Detect which cell encompasses the target text, then output its [x, y] center coordinate. 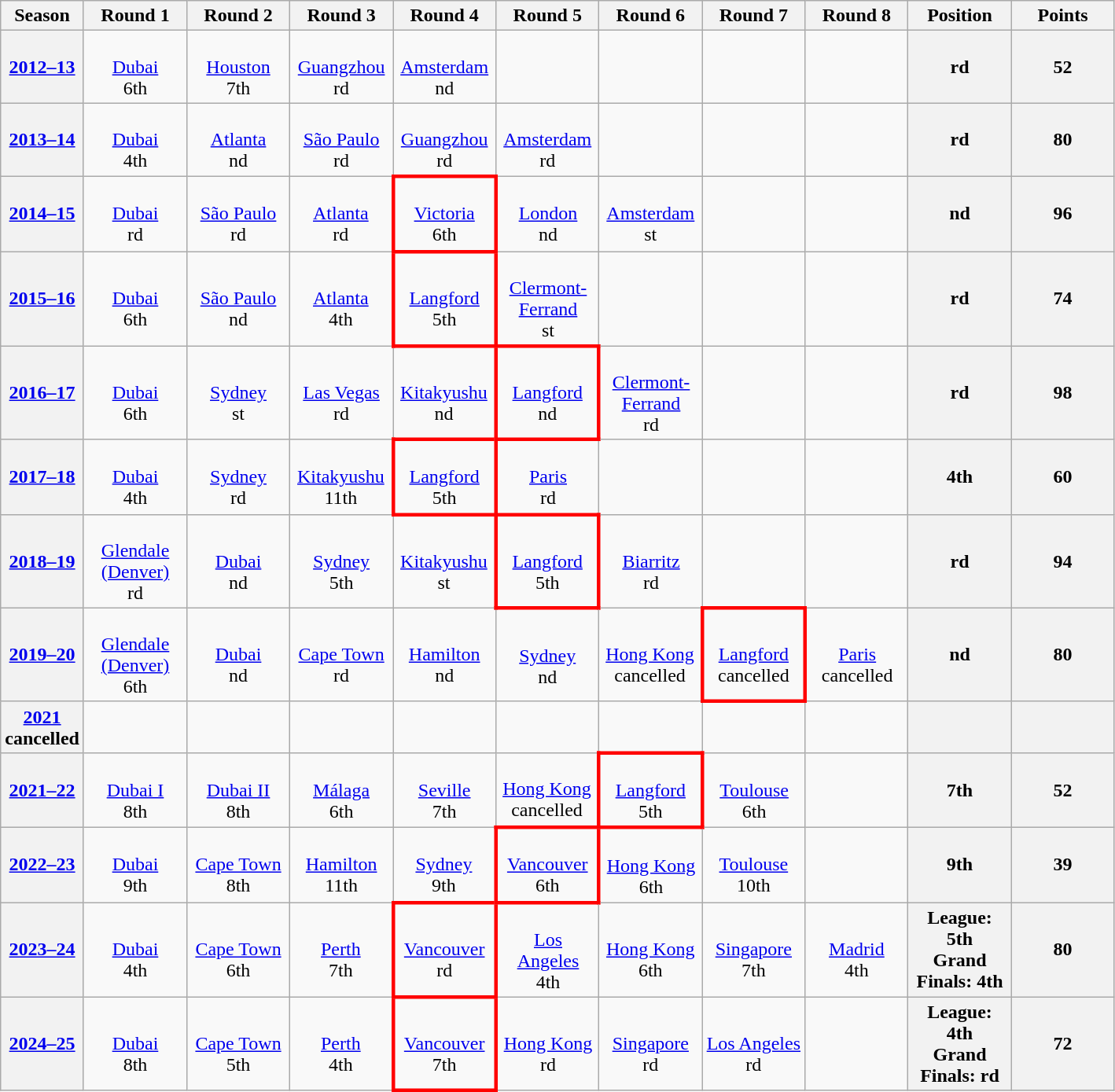
Season [42, 16]
Los Angelesrd [753, 1044]
Round 4 [445, 16]
Hong Kongrd [547, 1044]
League: 5thGrand Finals: 4th [959, 950]
Biarritz rd [651, 561]
Dubai I8th [135, 789]
Round 8 [857, 16]
2018–19 [42, 561]
Glendale (Denver) 6th [135, 654]
Sydney9th [445, 865]
Singaporerd [651, 1044]
2016–17 [42, 393]
League: 4thGrand Finals: rd [959, 1044]
2021–22 [42, 789]
Dubai II8th [239, 789]
Cape Town rd [341, 654]
Cape Town5th [239, 1044]
72 [1063, 1044]
Hamilton nd [445, 654]
Vancouver6th [547, 865]
Langford5th [651, 789]
Las Vegas rd [341, 393]
2015–16 [42, 299]
Atlanta rd [341, 214]
2022–23 [42, 865]
4th [959, 476]
Langford cancelled [753, 654]
2024–25 [42, 1044]
60 [1063, 476]
2021cancelled [42, 726]
2019–20 [42, 654]
Amsterdam rd [547, 140]
Atlanta nd [239, 140]
Sydney 5th [341, 561]
Kitakyushu 11th [341, 476]
Sydney nd [547, 654]
Houston 7th [239, 67]
Clermont-Ferrand rd [651, 393]
Sydney st [239, 393]
Round 7 [753, 16]
London nd [547, 214]
94 [1063, 561]
Amsterdam nd [445, 67]
Perth7th [341, 950]
Sydney rd [239, 476]
74 [1063, 299]
Atlanta 4th [341, 299]
Victoria 6th [445, 214]
2014–15 [42, 214]
Toulouse10th [753, 865]
Glendale (Denver) rd [135, 561]
Round 1 [135, 16]
Singapore7th [753, 950]
Seville7th [445, 789]
Toulouse6th [753, 789]
96 [1063, 214]
2017–18 [42, 476]
Langford nd [547, 393]
9th [959, 865]
Round 6 [651, 16]
Vancouver7th [445, 1044]
39 [1063, 865]
Cape Town8th [239, 865]
Vancouverrd [445, 950]
Kitakyushu nd [445, 393]
Round 5 [547, 16]
Perth4th [341, 1044]
Points [1063, 16]
Dubai4th [135, 950]
Cape Town6th [239, 950]
São Paulo nd [239, 299]
7th [959, 789]
Clermont-Ferrand st [547, 299]
Hamilton11th [341, 865]
2013–14 [42, 140]
Round 2 [239, 16]
Round 3 [341, 16]
Dubai rd [135, 214]
Dubai8th [135, 1044]
Dubai9th [135, 865]
Madrid4th [857, 950]
Paris rd [547, 476]
Málaga6th [341, 789]
2023–24 [42, 950]
Position [959, 16]
Amsterdam st [651, 214]
Paris cancelled [857, 654]
Kitakyushu st [445, 561]
2012–13 [42, 67]
Los Angeles4th [547, 950]
98 [1063, 393]
